Output the (X, Y) coordinate of the center of the cell containing the given text.  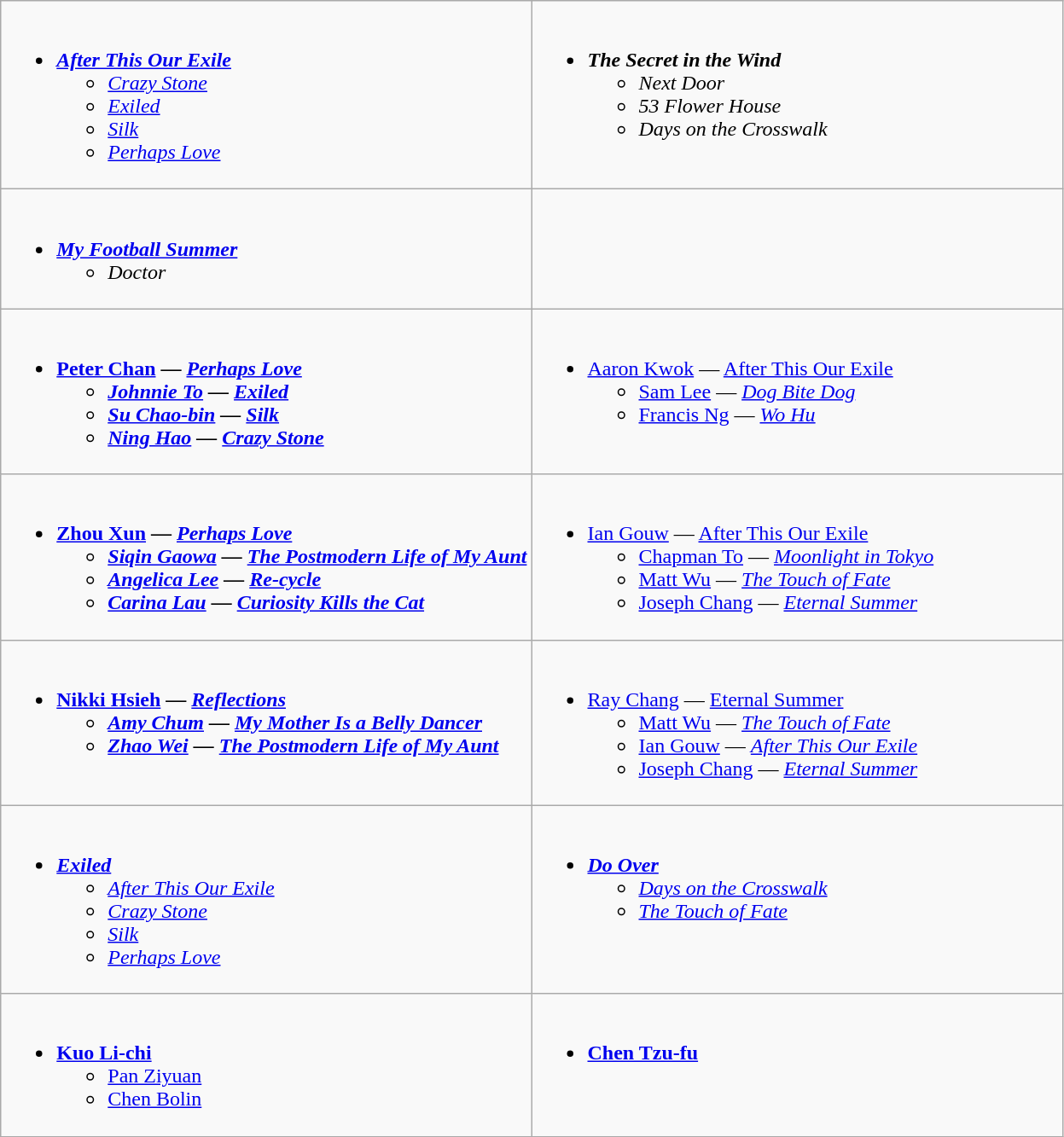
ExiledAfter This Our ExileCrazy StoneSilkPerhaps Love (266, 899)
After This Our ExileCrazy StoneExiledSilkPerhaps Love (266, 96)
Zhou Xun — Perhaps LoveSiqin Gaowa — The Postmodern Life of My AuntAngelica Lee — Re-cycleCarina Lau — Curiosity Kills the Cat (266, 557)
My Football SummerDoctor (266, 249)
Kuo Li-chiPan ZiyuanChen Bolin (266, 1064)
The Secret in the WindNext Door53 Flower HouseDays on the Crosswalk (797, 96)
Chen Tzu-fu (797, 1064)
Ray Chang — Eternal SummerMatt Wu — The Touch of FateIan Gouw — After This Our ExileJoseph Chang — Eternal Summer (797, 722)
Peter Chan — Perhaps LoveJohnnie To — ExiledSu Chao-bin — SilkNing Hao — Crazy Stone (266, 392)
Do OverDays on the CrosswalkThe Touch of Fate (797, 899)
Aaron Kwok — After This Our ExileSam Lee — Dog Bite DogFrancis Ng — Wo Hu (797, 392)
Ian Gouw — After This Our ExileChapman To — Moonlight in TokyoMatt Wu — The Touch of FateJoseph Chang — Eternal Summer (797, 557)
Nikki Hsieh — ReflectionsAmy Chum — My Mother Is a Belly DancerZhao Wei — The Postmodern Life of My Aunt (266, 722)
